Scan for the cell matching the given text and deliver its (x, y) coordinate at center. 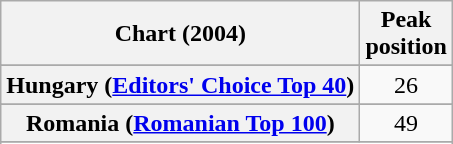
49 (406, 123)
Romania (Romanian Top 100) (180, 123)
Chart (2004) (180, 34)
Hungary (Editors' Choice Top 40) (180, 85)
26 (406, 85)
Peakposition (406, 34)
